Pinpoint the cell where the given text exists, returning its [x, y] midpoint coordinate. 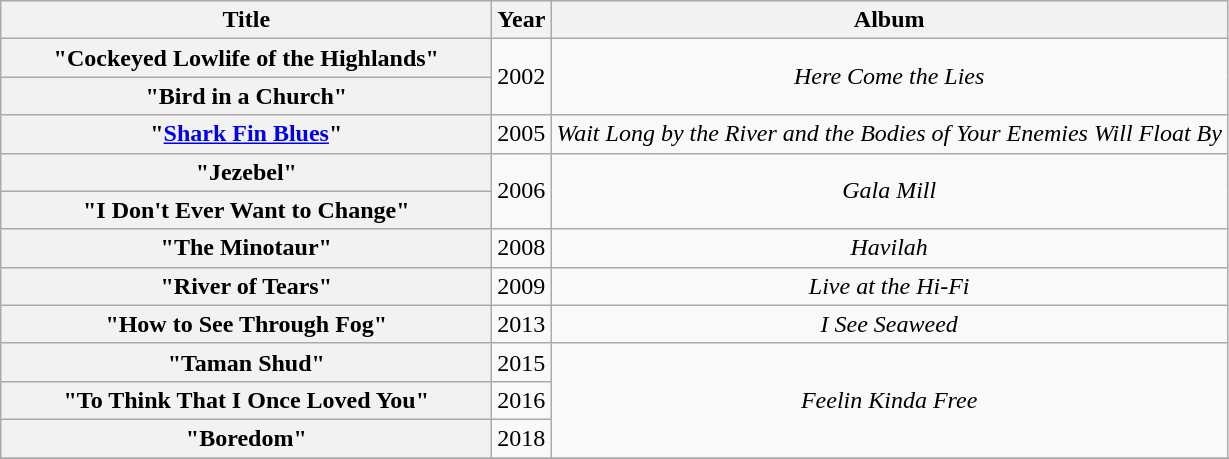
"Taman Shud" [246, 362]
Wait Long by the River and the Bodies of Your Enemies Will Float By [890, 134]
"River of Tears" [246, 286]
Title [246, 20]
"Shark Fin Blues" [246, 134]
2013 [522, 324]
"Bird in a Church" [246, 96]
"The Minotaur" [246, 248]
2008 [522, 248]
"Cockeyed Lowlife of the Highlands" [246, 58]
2009 [522, 286]
2016 [522, 400]
2005 [522, 134]
Here Come the Lies [890, 77]
"How to See Through Fog" [246, 324]
2002 [522, 77]
Gala Mill [890, 191]
Album [890, 20]
2015 [522, 362]
Havilah [890, 248]
"Jezebel" [246, 172]
I See Seaweed [890, 324]
Feelin Kinda Free [890, 400]
"Boredom" [246, 438]
Live at the Hi-Fi [890, 286]
"To Think That I Once Loved You" [246, 400]
2018 [522, 438]
Year [522, 20]
"I Don't Ever Want to Change" [246, 210]
2006 [522, 191]
